Extract the [x, y] coordinate from the center of the cell holding the provided text.  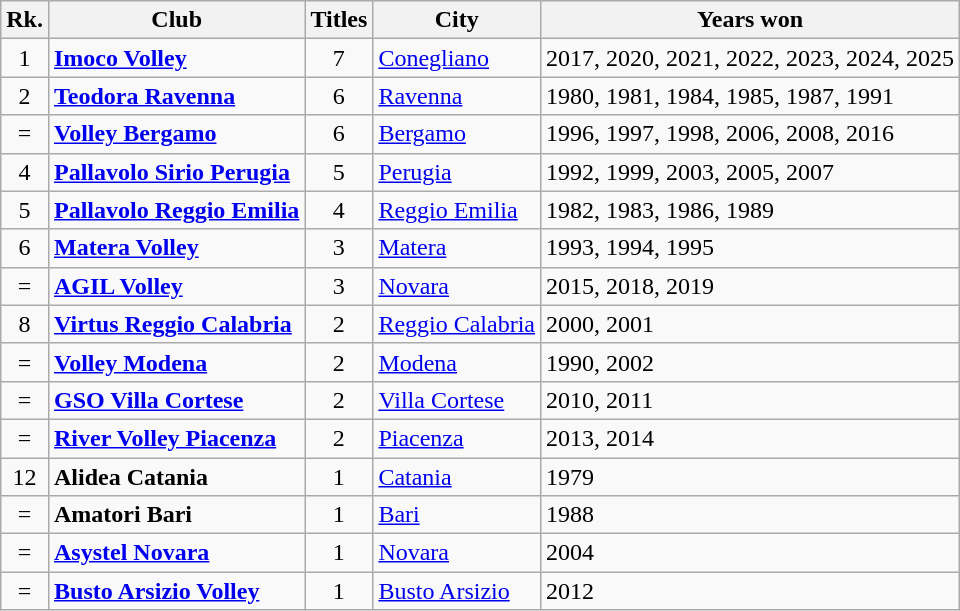
1993, 1994, 1995 [750, 248]
Busto Arsizio Volley [176, 591]
Ravenna [457, 96]
Imoco Volley [176, 58]
Catania [457, 477]
City [457, 20]
Virtus Reggio Calabria [176, 324]
Titles [339, 20]
1979 [750, 477]
Busto Arsizio [457, 591]
2013, 2014 [750, 438]
2012 [750, 591]
12 [25, 477]
Matera [457, 248]
1980, 1981, 1984, 1985, 1987, 1991 [750, 96]
River Volley Piacenza [176, 438]
Bergamo [457, 134]
2017, 2020, 2021, 2022, 2023, 2024, 2025 [750, 58]
Matera Volley [176, 248]
2004 [750, 553]
1990, 2002 [750, 362]
Alidea Catania [176, 477]
Club [176, 20]
Amatori Bari [176, 515]
Villa Cortese [457, 400]
1982, 1983, 1986, 1989 [750, 210]
Reggio Emilia [457, 210]
Rk. [25, 20]
Years won [750, 20]
8 [25, 324]
7 [339, 58]
Perugia [457, 172]
1992, 1999, 2003, 2005, 2007 [750, 172]
Volley Modena [176, 362]
1996, 1997, 1998, 2006, 2008, 2016 [750, 134]
Modena [457, 362]
Conegliano [457, 58]
Teodora Ravenna [176, 96]
2000, 2001 [750, 324]
Volley Bergamo [176, 134]
Bari [457, 515]
2010, 2011 [750, 400]
1988 [750, 515]
AGIL Volley [176, 286]
GSO Villa Cortese [176, 400]
Reggio Calabria [457, 324]
Pallavolo Reggio Emilia [176, 210]
2015, 2018, 2019 [750, 286]
Piacenza [457, 438]
Pallavolo Sirio Perugia [176, 172]
Asystel Novara [176, 553]
